Pinpoint the cell where the given text exists, returning its (X, Y) midpoint coordinate. 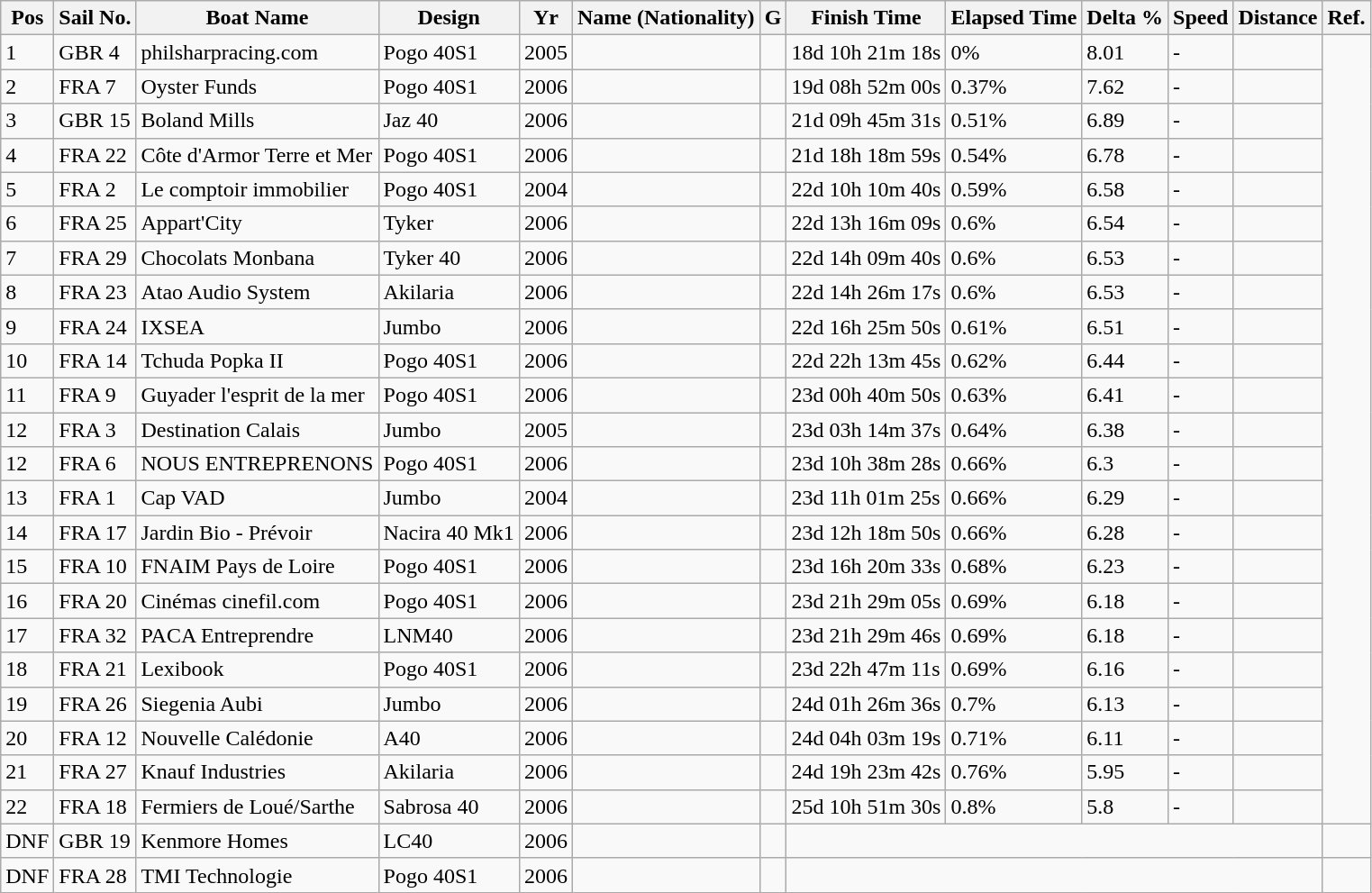
7 (27, 258)
FRA 23 (95, 292)
0.76% (1014, 772)
0.64% (1014, 430)
8 (27, 292)
FRA 32 (95, 635)
5.95 (1125, 772)
0% (1014, 52)
Elapsed Time (1014, 18)
FRA 27 (95, 772)
23d 22h 47m 11s (867, 670)
21d 09h 45m 31s (867, 121)
23d 21h 29m 46s (867, 635)
18d 10h 21m 18s (867, 52)
24d 04h 03m 19s (867, 738)
GBR 19 (95, 841)
0.59% (1014, 189)
6.23 (1125, 567)
22d 16h 25m 50s (867, 326)
Jaz 40 (449, 121)
FRA 17 (95, 533)
FRA 3 (95, 430)
TMI Technologie (258, 875)
23d 21h 29m 05s (867, 601)
17 (27, 635)
0.54% (1014, 155)
Knauf Industries (258, 772)
Yr (546, 18)
GBR 4 (95, 52)
Chocolats Monbana (258, 258)
Kenmore Homes (258, 841)
Nacira 40 Mk1 (449, 533)
0.61% (1014, 326)
6.11 (1125, 738)
FRA 21 (95, 670)
FRA 25 (95, 223)
FRA 9 (95, 395)
22d 14h 09m 40s (867, 258)
Finish Time (867, 18)
22d 22h 13m 45s (867, 360)
3 (27, 121)
6.51 (1125, 326)
Design (449, 18)
6.29 (1125, 498)
0.37% (1014, 87)
23d 12h 18m 50s (867, 533)
15 (27, 567)
14 (27, 533)
G (773, 18)
20 (27, 738)
Sail No. (95, 18)
Siegenia Aubi (258, 704)
FRA 6 (95, 464)
23d 00h 40m 50s (867, 395)
21 (27, 772)
6.41 (1125, 395)
22d 13h 16m 09s (867, 223)
Nouvelle Calédonie (258, 738)
Cap VAD (258, 498)
FRA 18 (95, 806)
22d 14h 26m 17s (867, 292)
A40 (449, 738)
FRA 29 (95, 258)
6.3 (1125, 464)
Boat Name (258, 18)
0.7% (1014, 704)
FRA 10 (95, 567)
23d 03h 14m 37s (867, 430)
FRA 1 (95, 498)
10 (27, 360)
6 (27, 223)
0.71% (1014, 738)
2 (27, 87)
Boland Mills (258, 121)
8.01 (1125, 52)
6.78 (1125, 155)
FRA 20 (95, 601)
Tyker 40 (449, 258)
FRA 24 (95, 326)
Tyker (449, 223)
24d 19h 23m 42s (867, 772)
Côte d'Armor Terre et Mer (258, 155)
21d 18h 18m 59s (867, 155)
Delta % (1125, 18)
FRA 22 (95, 155)
FRA 12 (95, 738)
6.38 (1125, 430)
Cinémas cinefil.com (258, 601)
23d 11h 01m 25s (867, 498)
LNM40 (449, 635)
LC40 (449, 841)
Appart'City (258, 223)
FRA 7 (95, 87)
Speed (1201, 18)
6.58 (1125, 189)
16 (27, 601)
IXSEA (258, 326)
22d 10h 10m 40s (867, 189)
NOUS ENTREPRENONS (258, 464)
13 (27, 498)
Jardin Bio - Prévoir (258, 533)
Atao Audio System (258, 292)
Le comptoir immobilier (258, 189)
24d 01h 26m 36s (867, 704)
GBR 15 (95, 121)
FRA 28 (95, 875)
7.62 (1125, 87)
23d 16h 20m 33s (867, 567)
25d 10h 51m 30s (867, 806)
4 (27, 155)
0.8% (1014, 806)
Pos (27, 18)
FRA 14 (95, 360)
0.63% (1014, 395)
19 (27, 704)
FRA 26 (95, 704)
19d 08h 52m 00s (867, 87)
6.44 (1125, 360)
Guyader l'esprit de la mer (258, 395)
Lexibook (258, 670)
Oyster Funds (258, 87)
PACA Entreprendre (258, 635)
philsharpracing.com (258, 52)
Ref. (1346, 18)
Name (Nationality) (666, 18)
22 (27, 806)
6.28 (1125, 533)
FNAIM Pays de Loire (258, 567)
Sabrosa 40 (449, 806)
18 (27, 670)
FRA 2 (95, 189)
0.51% (1014, 121)
Distance (1277, 18)
0.62% (1014, 360)
5.8 (1125, 806)
Tchuda Popka II (258, 360)
0.68% (1014, 567)
6.13 (1125, 704)
23d 10h 38m 28s (867, 464)
5 (27, 189)
9 (27, 326)
Destination Calais (258, 430)
Fermiers de Loué/Sarthe (258, 806)
1 (27, 52)
11 (27, 395)
6.16 (1125, 670)
6.54 (1125, 223)
6.89 (1125, 121)
